Scan for the cell matching the given text and deliver its [X, Y] coordinate at center. 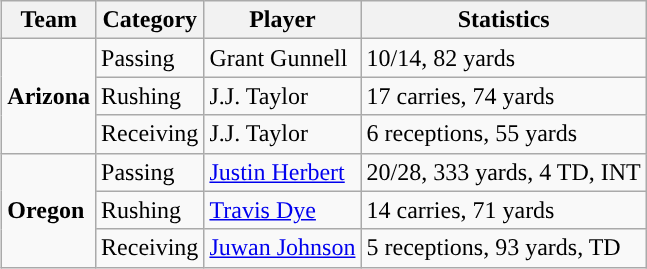
Travis Dye [282, 210]
6 receptions, 55 yards [504, 134]
10/14, 82 yards [504, 58]
14 carries, 71 yards [504, 210]
Arizona [49, 96]
Player [282, 20]
Oregon [49, 210]
5 receptions, 93 yards, TD [504, 248]
20/28, 333 yards, 4 TD, INT [504, 172]
Category [150, 20]
Grant Gunnell [282, 58]
17 carries, 74 yards [504, 96]
Team [49, 20]
Justin Herbert [282, 172]
Statistics [504, 20]
Juwan Johnson [282, 248]
